From the cell containing the given text, extract its center point as (X, Y) coordinate. 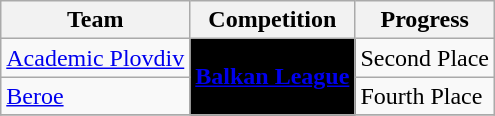
Second Place (425, 58)
Progress (425, 20)
Balkan League (272, 77)
Competition (272, 20)
Team (96, 20)
Beroe (96, 96)
Fourth Place (425, 96)
Academic Plovdiv (96, 58)
